Capture the cell that displays the provided text and extract its (X, Y) central coordinate. 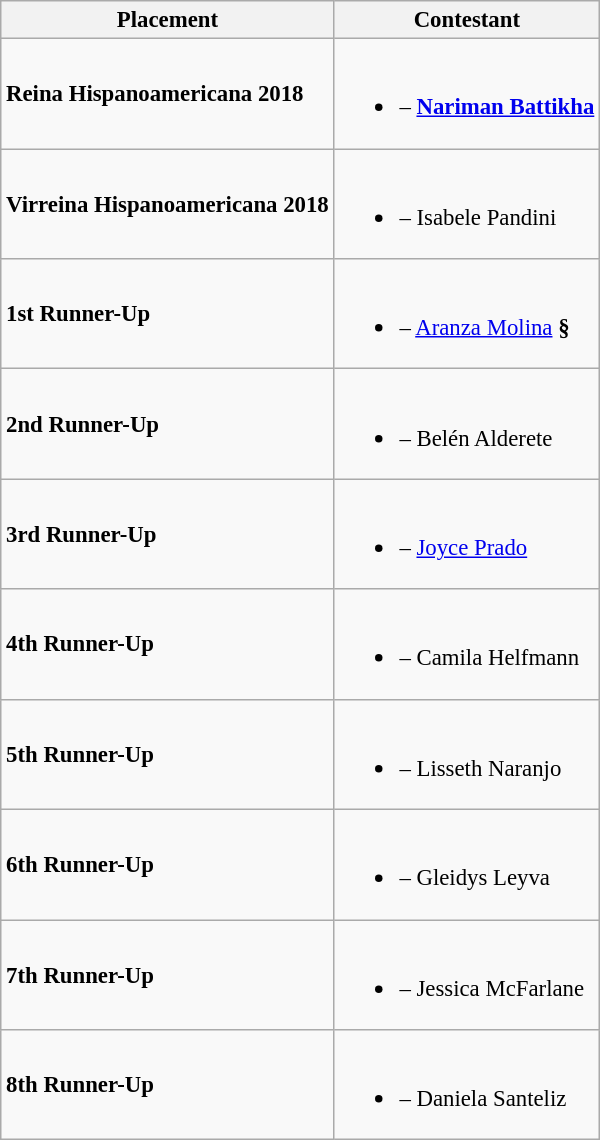
1st Runner-Up (168, 314)
6th Runner-Up (168, 865)
3rd Runner-Up (168, 534)
4th Runner-Up (168, 644)
– Belén Alderete (467, 424)
5th Runner-Up (168, 754)
– Aranza Molina § (467, 314)
– Joyce Prado (467, 534)
7th Runner-Up (168, 975)
– Gleidys Leyva (467, 865)
2nd Runner-Up (168, 424)
Reina Hispanoamericana 2018 (168, 94)
Contestant (467, 20)
– Nariman Battikha (467, 94)
Virreina Hispanoamericana 2018 (168, 204)
– Camila Helfmann (467, 644)
– Daniela Santeliz (467, 1085)
– Lisseth Naranjo (467, 754)
8th Runner-Up (168, 1085)
– Jessica McFarlane (467, 975)
Placement (168, 20)
– Isabele Pandini (467, 204)
